Scan for the cell matching the given text and deliver its (x, y) coordinate at center. 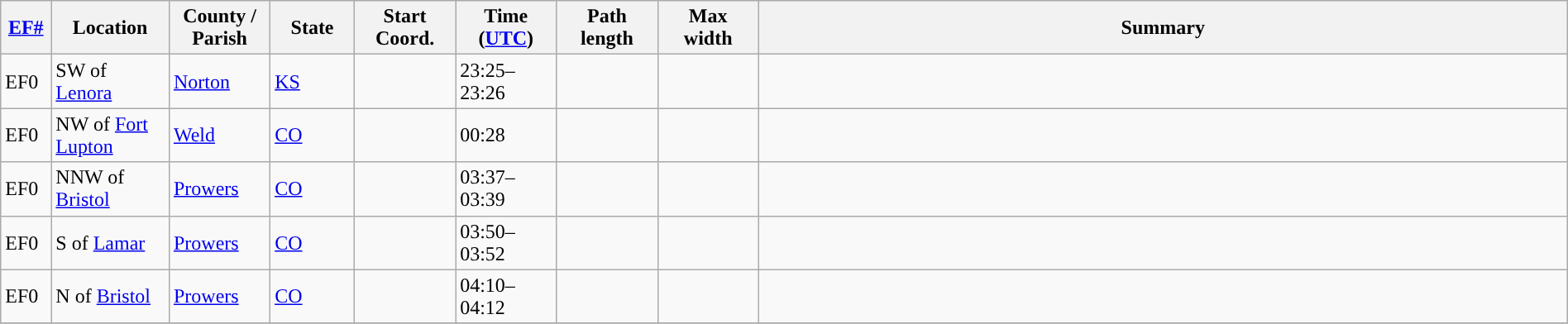
Norton (219, 81)
Path length (607, 28)
03:37–03:39 (506, 188)
04:10–04:12 (506, 296)
State (313, 28)
N of Bristol (111, 296)
S of Lamar (111, 243)
03:50–03:52 (506, 243)
Max width (708, 28)
Location (111, 28)
23:25–23:26 (506, 81)
Summary (1163, 28)
County / Parish (219, 28)
EF# (26, 28)
KS (313, 81)
00:28 (506, 136)
SW of Lenora (111, 81)
Time (UTC) (506, 28)
NNW of Bristol (111, 188)
Start Coord. (404, 28)
NW of Fort Lupton (111, 136)
Weld (219, 136)
